Capture the cell that displays the provided text and extract its (x, y) central coordinate. 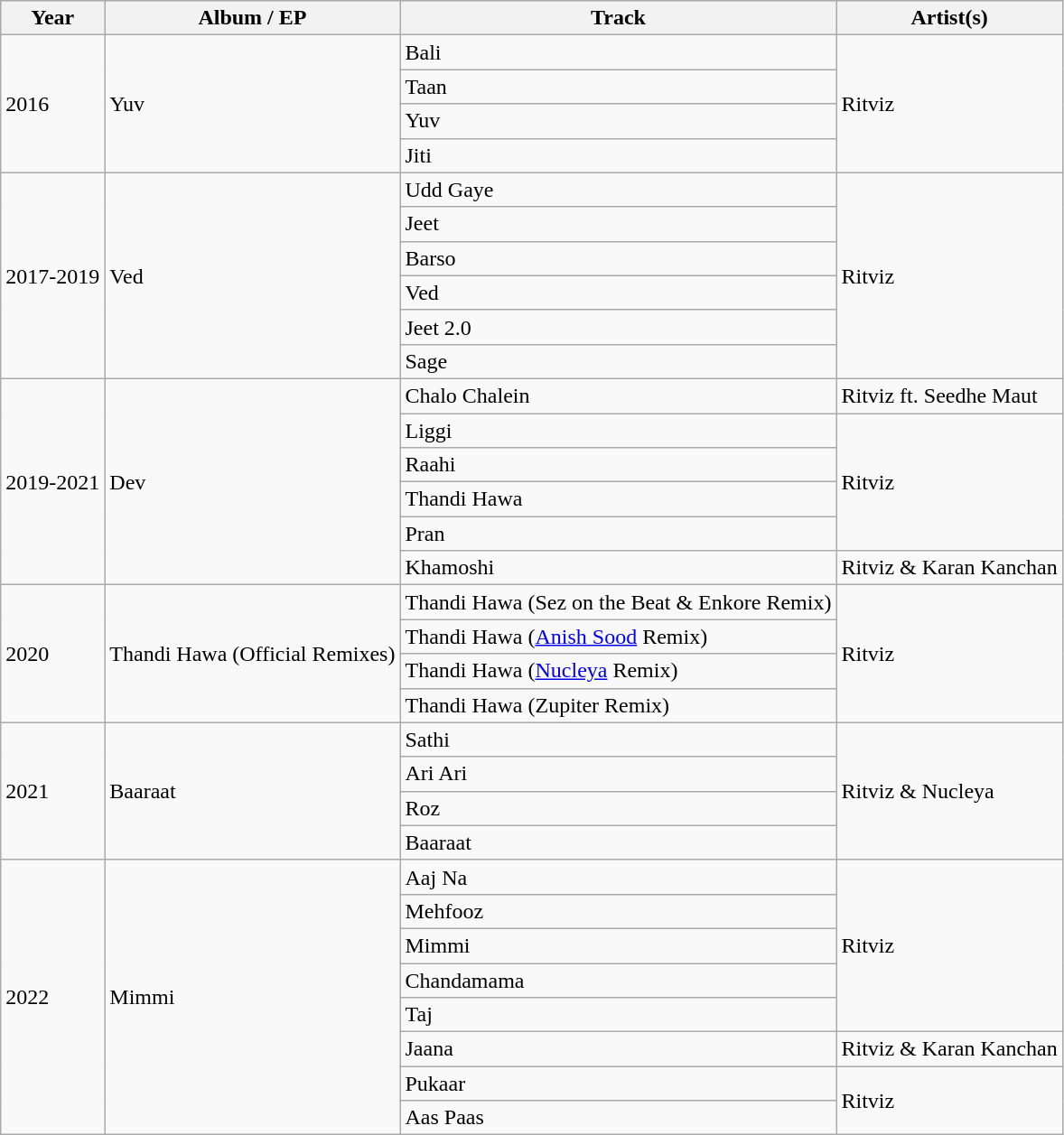
Taj (618, 1015)
Sage (618, 361)
Barso (618, 258)
Album / EP (253, 18)
Thandi Hawa (Nucleya Remix) (618, 671)
Roz (618, 808)
Thandi Hawa (Zupiter Remix) (618, 705)
Udd Gaye (618, 190)
Sathi (618, 740)
Year (52, 18)
Ritviz & Nucleya (949, 791)
Taan (618, 87)
Liggi (618, 431)
Jaana (618, 1049)
2019-2021 (52, 481)
Thandi Hawa (618, 499)
Ari Ari (618, 774)
Thandi Hawa (Official Remixes) (253, 654)
Aas Paas (618, 1118)
Artist(s) (949, 18)
Chalo Chalein (618, 395)
Aaj Na (618, 877)
Track (618, 18)
Raahi (618, 465)
Thandi Hawa (Anish Sood Remix) (618, 637)
Khamoshi (618, 568)
Jeet 2.0 (618, 327)
Dev (253, 481)
Jeet (618, 224)
Bali (618, 52)
Pran (618, 534)
2017-2019 (52, 275)
Ritviz ft. Seedhe Maut (949, 395)
Pukaar (618, 1084)
2022 (52, 997)
Jiti (618, 155)
Mehfooz (618, 911)
2020 (52, 654)
Thandi Hawa (Sez on the Beat & Enkore Remix) (618, 602)
2021 (52, 791)
Chandamama (618, 980)
2016 (52, 104)
